Detect which cell encompasses the target text, then output its (x, y) center coordinate. 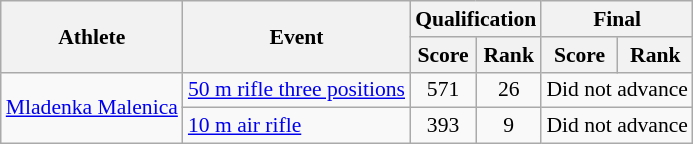
Athlete (92, 36)
393 (443, 126)
571 (443, 90)
10 m air rifle (296, 126)
Qualification (476, 19)
Mladenka Malenica (92, 108)
9 (508, 126)
Event (296, 36)
Final (617, 19)
50 m rifle three positions (296, 90)
26 (508, 90)
